Return (x, y) of the center of cell containing provided text 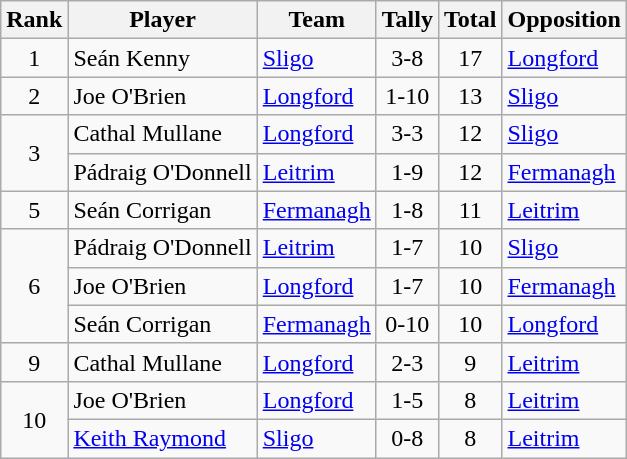
Seán Kenny (162, 58)
3-3 (407, 134)
5 (34, 210)
2-3 (407, 362)
0-8 (407, 438)
Team (316, 20)
Keith Raymond (162, 438)
Opposition (564, 20)
1-5 (407, 400)
Rank (34, 20)
13 (470, 96)
1-9 (407, 172)
1-8 (407, 210)
1-10 (407, 96)
0-10 (407, 324)
3-8 (407, 58)
2 (34, 96)
11 (470, 210)
1 (34, 58)
Total (470, 20)
17 (470, 58)
3 (34, 153)
Player (162, 20)
Tally (407, 20)
6 (34, 286)
